Pinpoint the cell where the given text exists, returning its [X, Y] midpoint coordinate. 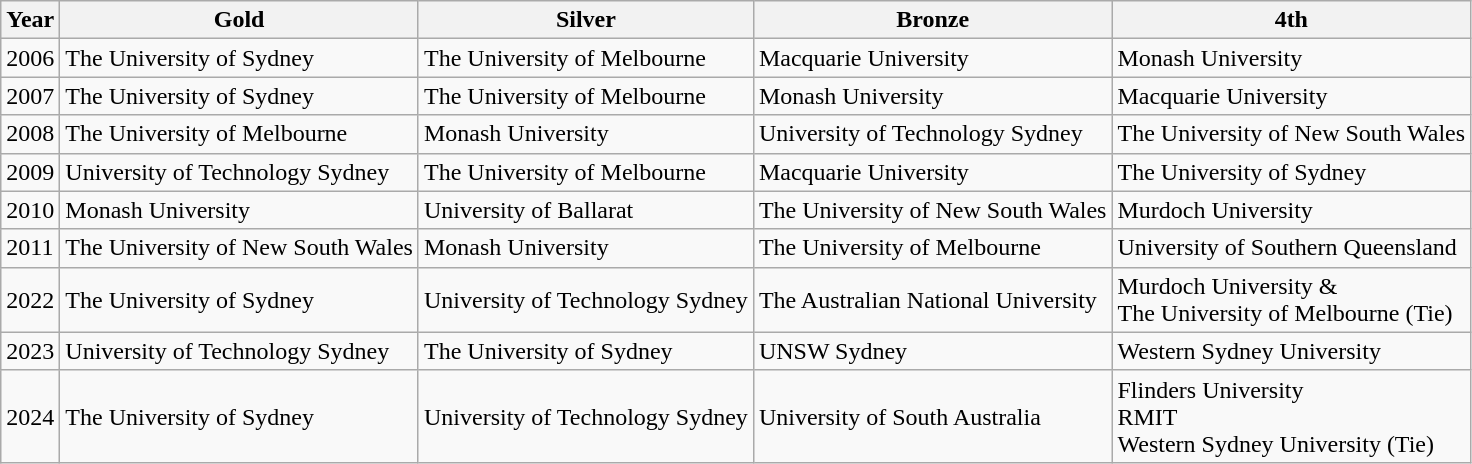
University of Ballarat [586, 210]
2007 [30, 96]
4th [1292, 20]
Murdoch University & The University of Melbourne (Tie) [1292, 300]
Silver [586, 20]
2011 [30, 248]
Flinders UniversityRMITWestern Sydney University (Tie) [1292, 416]
UNSW Sydney [932, 351]
2023 [30, 351]
2006 [30, 58]
2022 [30, 300]
2008 [30, 134]
2009 [30, 172]
University of Southern Queensland [1292, 248]
2024 [30, 416]
Bronze [932, 20]
2010 [30, 210]
Western Sydney University [1292, 351]
Gold [240, 20]
Year [30, 20]
Murdoch University [1292, 210]
The Australian National University [932, 300]
University of South Australia [932, 416]
